From the cell containing the given text, extract its center point as [x, y] coordinate. 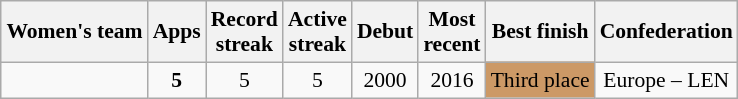
Debut [386, 32]
Recordstreak [244, 32]
2000 [386, 80]
Apps [177, 32]
2016 [452, 80]
Europe – LEN [666, 80]
Confederation [666, 32]
Activestreak [318, 32]
Best finish [540, 32]
Women's team [74, 32]
Third place [540, 80]
Mostrecent [452, 32]
